Pinpoint the cell where the given text exists, returning its (X, Y) midpoint coordinate. 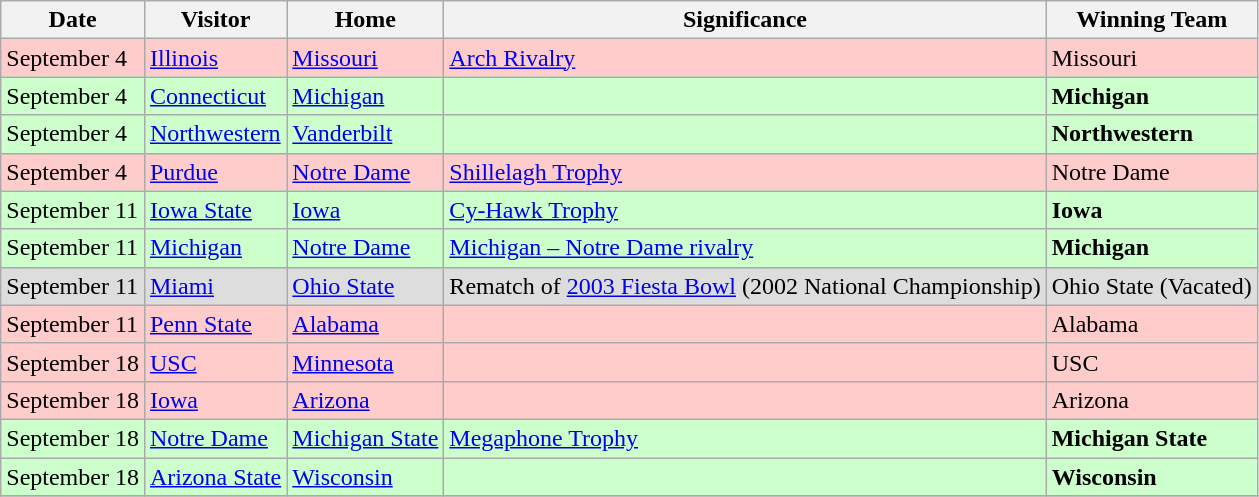
Michigan – Notre Dame rivalry (745, 248)
Illinois (215, 58)
Winning Team (1152, 20)
Connecticut (215, 96)
Home (366, 20)
Arch Rivalry (745, 58)
Cy-Hawk Trophy (745, 210)
Rematch of 2003 Fiesta Bowl (2002 National Championship) (745, 286)
Iowa State (215, 210)
Visitor (215, 20)
Miami (215, 286)
Arizona State (215, 477)
Ohio State (366, 286)
Shillelagh Trophy (745, 172)
Purdue (215, 172)
Significance (745, 20)
Ohio State (Vacated) (1152, 286)
Vanderbilt (366, 134)
Minnesota (366, 362)
Penn State (215, 324)
Megaphone Trophy (745, 438)
Date (73, 20)
